Locate the cell with the specified text and output its (X, Y) center coordinate. 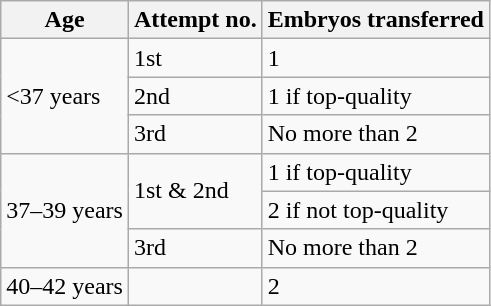
2 (376, 286)
2nd (195, 96)
Age (65, 20)
37–39 years (65, 210)
1st (195, 58)
40–42 years (65, 286)
2 if not top-quality (376, 210)
Embryos transferred (376, 20)
<37 years (65, 96)
Attempt no. (195, 20)
1 (376, 58)
1st & 2nd (195, 191)
